Output the (x, y) coordinate of the center of the cell containing the given text.  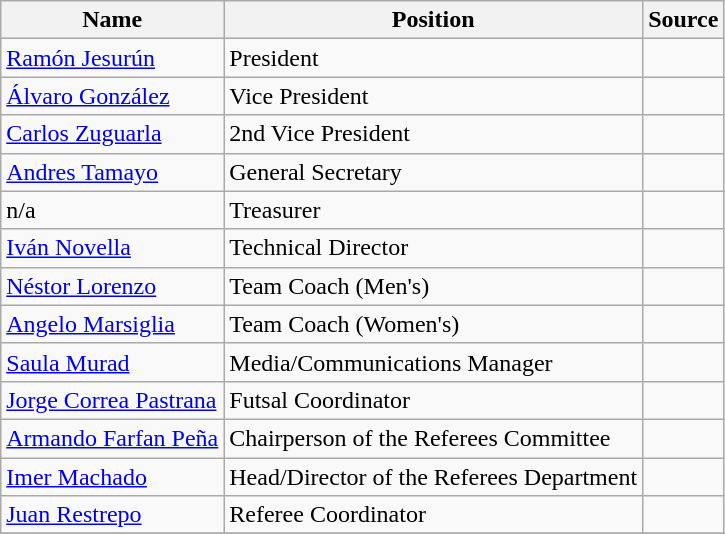
Álvaro González (112, 96)
Vice President (434, 96)
2nd Vice President (434, 134)
General Secretary (434, 172)
Andres Tamayo (112, 172)
Treasurer (434, 210)
Team Coach (Men's) (434, 286)
Armando Farfan Peña (112, 438)
Imer Machado (112, 477)
Media/Communications Manager (434, 362)
Juan Restrepo (112, 515)
Néstor Lorenzo (112, 286)
Carlos Zuguarla (112, 134)
Position (434, 20)
Technical Director (434, 248)
Chairperson of the Referees Committee (434, 438)
Team Coach (Women's) (434, 324)
Ramón Jesurún (112, 58)
n/a (112, 210)
Head/Director of the Referees Department (434, 477)
President (434, 58)
Futsal Coordinator (434, 400)
Jorge Correa Pastrana (112, 400)
Iván Novella (112, 248)
Referee Coordinator (434, 515)
Name (112, 20)
Source (684, 20)
Saula Murad (112, 362)
Angelo Marsiglia (112, 324)
